Search for the cell housing the specified text and yield its (X, Y) center coordinate. 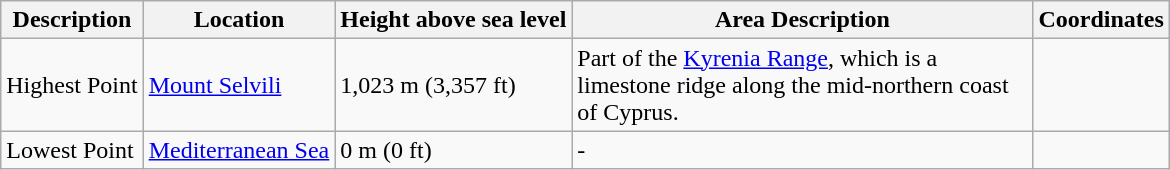
Location (239, 20)
Mount Selvili (239, 85)
Area Description (802, 20)
0 m (0 ft) (454, 150)
Highest Point (72, 85)
Mediterranean Sea (239, 150)
Description (72, 20)
Part of the Kyrenia Range, which is a limestone ridge along the mid-northern coast of Cyprus. (802, 85)
Lowest Point (72, 150)
1,023 m (3,357 ft) (454, 85)
Height above sea level (454, 20)
Coordinates (1101, 20)
- (802, 150)
